Return (x, y) of the center of cell containing provided text 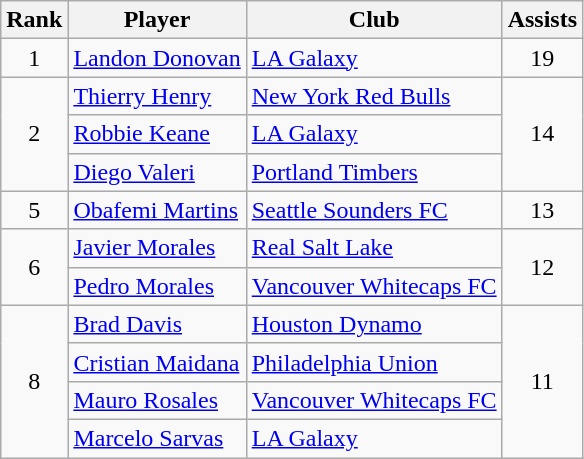
Assists (542, 20)
Diego Valeri (157, 172)
1 (34, 58)
Real Salt Lake (374, 248)
Obafemi Martins (157, 210)
Cristian Maidana (157, 362)
6 (34, 267)
19 (542, 58)
Javier Morales (157, 248)
Philadelphia Union (374, 362)
Seattle Sounders FC (374, 210)
Rank (34, 20)
Club (374, 20)
2 (34, 134)
Pedro Morales (157, 286)
Thierry Henry (157, 96)
13 (542, 210)
Player (157, 20)
Mauro Rosales (157, 400)
Brad Davis (157, 324)
Houston Dynamo (374, 324)
Marcelo Sarvas (157, 438)
14 (542, 134)
Robbie Keane (157, 134)
New York Red Bulls (374, 96)
Portland Timbers (374, 172)
8 (34, 381)
11 (542, 381)
Landon Donovan (157, 58)
5 (34, 210)
12 (542, 267)
